Provide the (X, Y) coordinate of the cell's center where the given text is located.  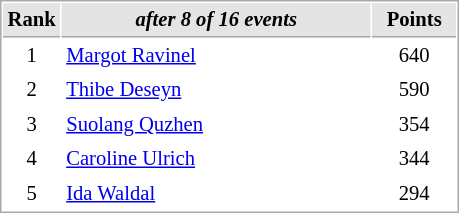
1 (32, 56)
344 (414, 158)
590 (414, 90)
2 (32, 90)
354 (414, 124)
5 (32, 194)
640 (414, 56)
Ida Waldal (216, 194)
294 (414, 194)
Margot Ravinel (216, 56)
3 (32, 124)
Rank (32, 20)
Points (414, 20)
after 8 of 16 events (216, 20)
Suolang Quzhen (216, 124)
Thibe Deseyn (216, 90)
Caroline Ulrich (216, 158)
4 (32, 158)
